Return the [X, Y] coordinate for the center point of the cell that contains the specified text.  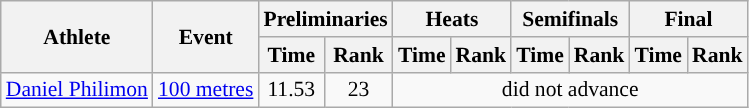
did not advance [570, 90]
23 [358, 90]
Event [206, 36]
Final [688, 19]
Daniel Philimon [77, 90]
100 metres [206, 90]
Semifinals [570, 19]
Heats [452, 19]
11.53 [291, 90]
Athlete [77, 36]
Preliminaries [325, 19]
